Output the [x, y] coordinate of the center of the cell containing the given text.  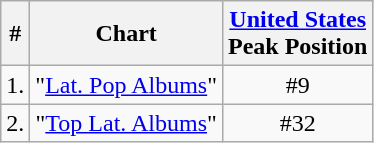
"Lat. Pop Albums" [126, 85]
1. [16, 85]
# [16, 34]
2. [16, 123]
#9 [297, 85]
Chart [126, 34]
United StatesPeak Position [297, 34]
"Top Lat. Albums" [126, 123]
#32 [297, 123]
